Provide the (x, y) coordinate of the cell's center where the given text is located.  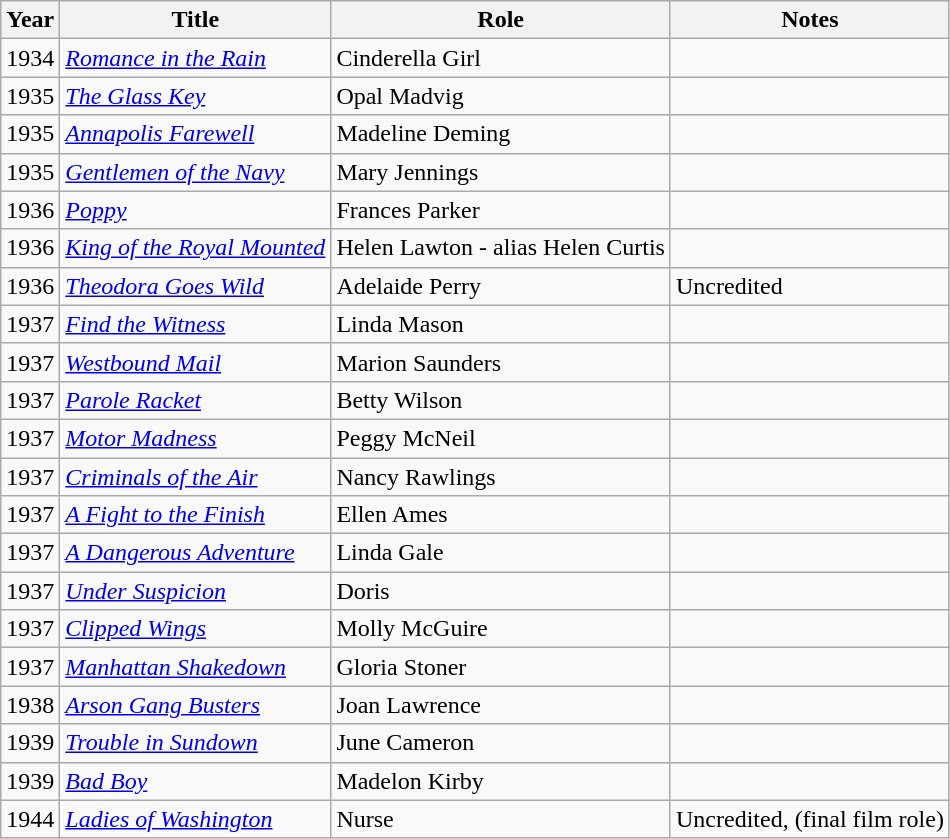
Madelon Kirby (501, 781)
Ellen Ames (501, 515)
Nurse (501, 819)
Manhattan Shakedown (196, 667)
Cinderella Girl (501, 58)
Bad Boy (196, 781)
A Dangerous Adventure (196, 553)
Molly McGuire (501, 629)
Title (196, 20)
Clipped Wings (196, 629)
Doris (501, 591)
Parole Racket (196, 400)
Marion Saunders (501, 362)
Under Suspicion (196, 591)
1944 (30, 819)
Nancy Rawlings (501, 477)
King of the Royal Mounted (196, 248)
Gentlemen of the Navy (196, 172)
Romance in the Rain (196, 58)
Notes (810, 20)
Betty Wilson (501, 400)
Motor Madness (196, 438)
Year (30, 20)
1934 (30, 58)
Gloria Stoner (501, 667)
Joan Lawrence (501, 705)
A Fight to the Finish (196, 515)
Trouble in Sundown (196, 743)
Role (501, 20)
Find the Witness (196, 324)
Mary Jennings (501, 172)
Helen Lawton - alias Helen Curtis (501, 248)
Theodora Goes Wild (196, 286)
June Cameron (501, 743)
Criminals of the Air (196, 477)
Poppy (196, 210)
Uncredited, (final film role) (810, 819)
Ladies of Washington (196, 819)
Opal Madvig (501, 96)
Arson Gang Busters (196, 705)
Madeline Deming (501, 134)
1938 (30, 705)
Uncredited (810, 286)
Linda Mason (501, 324)
Peggy McNeil (501, 438)
Westbound Mail (196, 362)
Frances Parker (501, 210)
Linda Gale (501, 553)
Annapolis Farewell (196, 134)
The Glass Key (196, 96)
Adelaide Perry (501, 286)
